Capture the cell that displays the provided text and extract its [x, y] central coordinate. 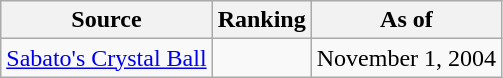
November 1, 2004 [406, 58]
As of [406, 20]
Source [106, 20]
Ranking [262, 20]
Sabato's Crystal Ball [106, 58]
